Locate the cell with the specified text and output its (x, y) center coordinate. 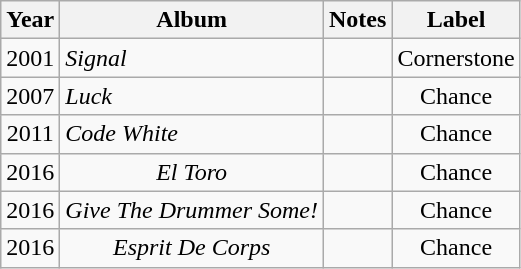
2007 (30, 96)
Label (456, 20)
Cornerstone (456, 58)
El Toro (192, 172)
Give The Drummer Some! (192, 210)
Signal (192, 58)
Year (30, 20)
Luck (192, 96)
Notes (357, 20)
Code White (192, 134)
Album (192, 20)
2001 (30, 58)
2011 (30, 134)
Esprit De Corps (192, 248)
